Capture the cell that displays the provided text and extract its [X, Y] central coordinate. 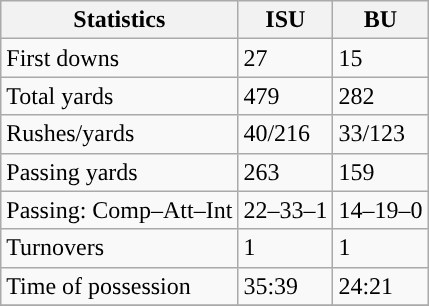
Passing yards [120, 172]
Total yards [120, 96]
ISU [286, 20]
35:39 [286, 286]
479 [286, 96]
Rushes/yards [120, 134]
27 [286, 58]
282 [380, 96]
263 [286, 172]
40/216 [286, 134]
24:21 [380, 286]
BU [380, 20]
159 [380, 172]
33/123 [380, 134]
Time of possession [120, 286]
14–19–0 [380, 210]
15 [380, 58]
Turnovers [120, 248]
22–33–1 [286, 210]
Statistics [120, 20]
First downs [120, 58]
Passing: Comp–Att–Int [120, 210]
